Pinpoint the cell where the given text exists, returning its [x, y] midpoint coordinate. 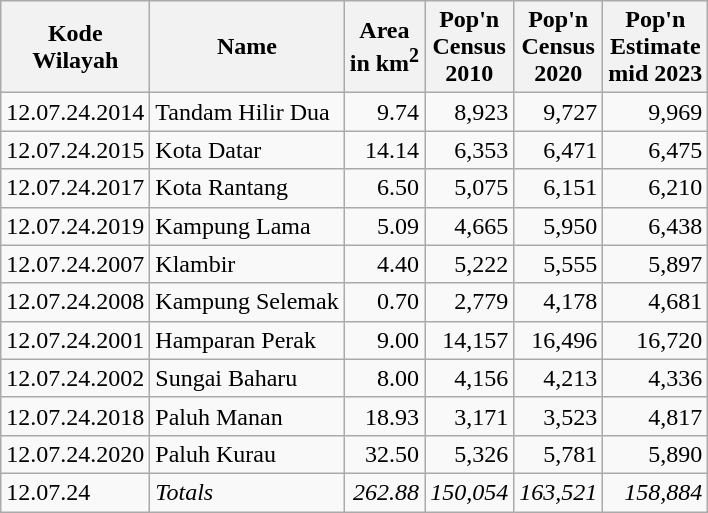
32.50 [384, 454]
Sungai Baharu [247, 378]
9.74 [384, 112]
KodeWilayah [76, 47]
Totals [247, 492]
262.88 [384, 492]
9,727 [558, 112]
9.00 [384, 340]
12.07.24 [76, 492]
6,471 [558, 150]
4,213 [558, 378]
4,665 [470, 226]
8.00 [384, 378]
3,523 [558, 416]
16,496 [558, 340]
5,222 [470, 264]
5,326 [470, 454]
12.07.24.2017 [76, 188]
6,475 [656, 150]
12.07.24.2014 [76, 112]
Pop'nCensus2010 [470, 47]
6,353 [470, 150]
12.07.24.2008 [76, 302]
Pop'nEstimatemid 2023 [656, 47]
Paluh Kurau [247, 454]
16,720 [656, 340]
Kota Datar [247, 150]
Kota Rantang [247, 188]
Hamparan Perak [247, 340]
Tandam Hilir Dua [247, 112]
6,438 [656, 226]
4,681 [656, 302]
12.07.24.2020 [76, 454]
163,521 [558, 492]
6.50 [384, 188]
Klambir [247, 264]
5,950 [558, 226]
12.07.24.2019 [76, 226]
12.07.24.2007 [76, 264]
Area in km2 [384, 47]
5,075 [470, 188]
5,890 [656, 454]
12.07.24.2015 [76, 150]
4,336 [656, 378]
6,151 [558, 188]
12.07.24.2018 [76, 416]
12.07.24.2002 [76, 378]
4,178 [558, 302]
14,157 [470, 340]
Kampung Selemak [247, 302]
9,969 [656, 112]
5,897 [656, 264]
6,210 [656, 188]
2,779 [470, 302]
14.14 [384, 150]
5.09 [384, 226]
158,884 [656, 492]
Kampung Lama [247, 226]
Name [247, 47]
12.07.24.2001 [76, 340]
Pop'nCensus2020 [558, 47]
4,817 [656, 416]
18.93 [384, 416]
4,156 [470, 378]
Paluh Manan [247, 416]
150,054 [470, 492]
5,781 [558, 454]
3,171 [470, 416]
5,555 [558, 264]
0.70 [384, 302]
4.40 [384, 264]
8,923 [470, 112]
